Determine the (X, Y) coordinate at the center of the cell enclosing the given text.  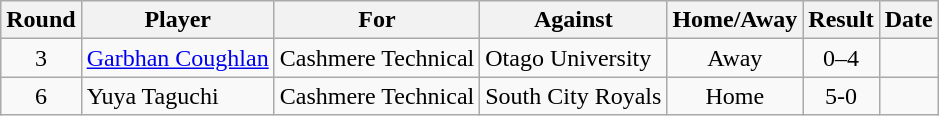
Against (574, 20)
6 (41, 96)
Garbhan Coughlan (178, 58)
Result (841, 20)
Home (735, 96)
Yuya Taguchi (178, 96)
For (377, 20)
Date (908, 20)
Home/Away (735, 20)
Player (178, 20)
3 (41, 58)
0–4 (841, 58)
Round (41, 20)
5-0 (841, 96)
Otago University (574, 58)
Away (735, 58)
South City Royals (574, 96)
